Locate the cell with the specified text and output its [x, y] center coordinate. 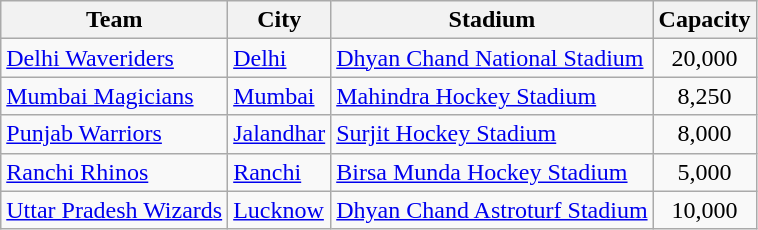
Mumbai Magicians [114, 96]
Surjit Hockey Stadium [492, 134]
Uttar Pradesh Wizards [114, 210]
Delhi Waveriders [114, 58]
Birsa Munda Hockey Stadium [492, 172]
8,000 [704, 134]
Capacity [704, 20]
Delhi [280, 58]
Team [114, 20]
5,000 [704, 172]
Ranchi Rhinos [114, 172]
Dhyan Chand Astroturf Stadium [492, 210]
Punjab Warriors [114, 134]
10,000 [704, 210]
20,000 [704, 58]
Lucknow [280, 210]
Ranchi [280, 172]
Jalandhar [280, 134]
Mahindra Hockey Stadium [492, 96]
8,250 [704, 96]
Stadium [492, 20]
City [280, 20]
Dhyan Chand National Stadium [492, 58]
Mumbai [280, 96]
